Search for the cell housing the specified text and yield its (X, Y) center coordinate. 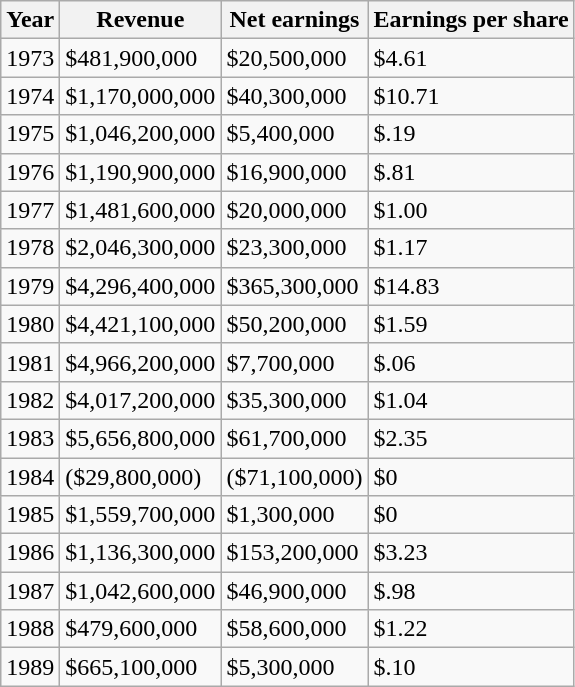
$1.00 (471, 210)
$.19 (471, 134)
$10.71 (471, 96)
$1,170,000,000 (140, 96)
$1.04 (471, 400)
$20,000,000 (294, 210)
$4,966,200,000 (140, 362)
$16,900,000 (294, 172)
$1,559,700,000 (140, 515)
$58,600,000 (294, 629)
$1.17 (471, 248)
$4,017,200,000 (140, 400)
$.10 (471, 667)
$4.61 (471, 58)
$5,400,000 (294, 134)
1976 (30, 172)
$5,656,800,000 (140, 438)
$1,190,900,000 (140, 172)
1975 (30, 134)
1981 (30, 362)
$1.59 (471, 324)
1982 (30, 400)
1985 (30, 515)
Year (30, 20)
1974 (30, 96)
($71,100,000) (294, 477)
1987 (30, 591)
$479,600,000 (140, 629)
1973 (30, 58)
$1,481,600,000 (140, 210)
$153,200,000 (294, 553)
$50,200,000 (294, 324)
$2,046,300,000 (140, 248)
Net earnings (294, 20)
1989 (30, 667)
Earnings per share (471, 20)
$.98 (471, 591)
$4,296,400,000 (140, 286)
$5,300,000 (294, 667)
$1,046,200,000 (140, 134)
$1,300,000 (294, 515)
1983 (30, 438)
$.06 (471, 362)
$1,136,300,000 (140, 553)
1984 (30, 477)
($29,800,000) (140, 477)
$365,300,000 (294, 286)
Revenue (140, 20)
$1,042,600,000 (140, 591)
$2.35 (471, 438)
1988 (30, 629)
$61,700,000 (294, 438)
1980 (30, 324)
1986 (30, 553)
$46,900,000 (294, 591)
$4,421,100,000 (140, 324)
$1.22 (471, 629)
$.81 (471, 172)
$35,300,000 (294, 400)
$40,300,000 (294, 96)
$14.83 (471, 286)
1978 (30, 248)
$23,300,000 (294, 248)
1977 (30, 210)
$3.23 (471, 553)
1979 (30, 286)
$7,700,000 (294, 362)
$481,900,000 (140, 58)
$665,100,000 (140, 667)
$20,500,000 (294, 58)
